Search for the cell housing the specified text and yield its [x, y] center coordinate. 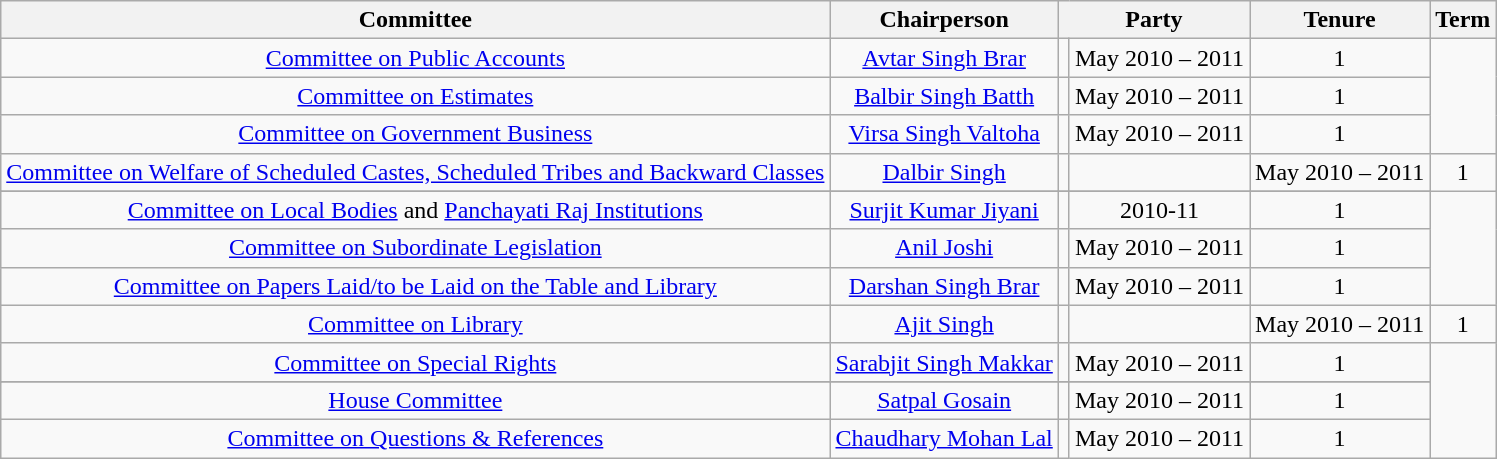
Committee on Library [416, 324]
Chaudhary Mohan Lal [944, 438]
Balbir Singh Batth [944, 96]
Committee on Government Business [416, 134]
Party [1154, 20]
Committee on Special Rights [416, 362]
Satpal Gosain [944, 400]
Virsa Singh Valtoha [944, 134]
Dalbir Singh [944, 172]
Avtar Singh Brar [944, 58]
Committee on Estimates [416, 96]
Committee on Public Accounts [416, 58]
Committee on Questions & References [416, 438]
Committee on Welfare of Scheduled Castes, Scheduled Tribes and Backward Classes [416, 172]
2010-11 [1159, 210]
Committee on Local Bodies and Panchayati Raj Institutions [416, 210]
Chairperson [944, 20]
Ajit Singh [944, 324]
Surjit Kumar Jiyani [944, 210]
Darshan Singh Brar [944, 286]
House Committee [416, 400]
Committee [416, 20]
Tenure [1340, 20]
Term [1463, 20]
Sarabjit Singh Makkar [944, 362]
Committee on Subordinate Legislation [416, 248]
Committee on Papers Laid/to be Laid on the Table and Library [416, 286]
Anil Joshi [944, 248]
